From the cell containing the given text, extract its center point as (X, Y) coordinate. 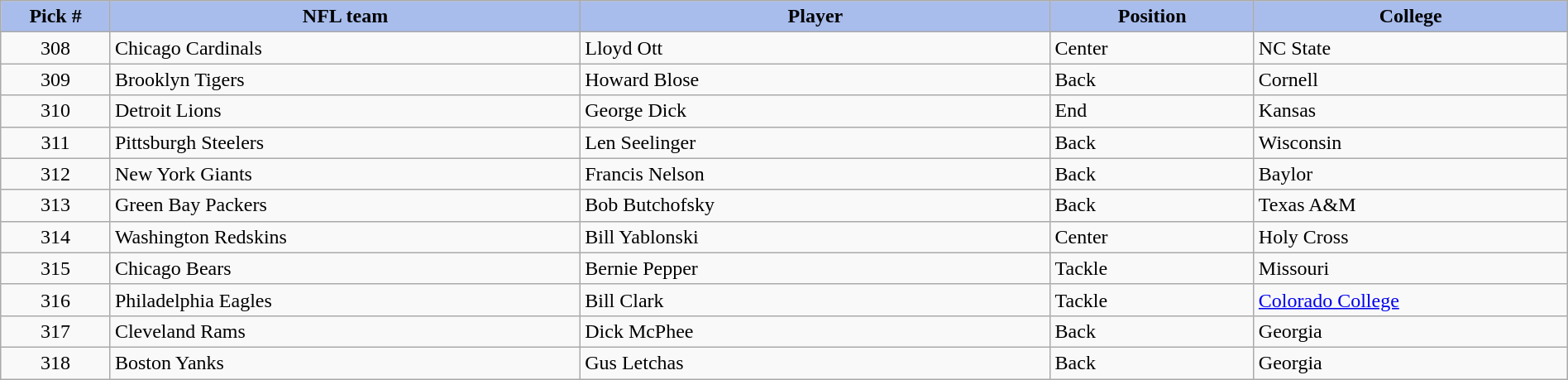
Brooklyn Tigers (345, 79)
Gus Letchas (815, 363)
Bernie Pepper (815, 268)
Dick McPhee (815, 331)
Philadelphia Eagles (345, 300)
314 (56, 237)
316 (56, 300)
College (1411, 17)
Washington Redskins (345, 237)
Holy Cross (1411, 237)
NFL team (345, 17)
Cleveland Rams (345, 331)
Wisconsin (1411, 142)
George Dick (815, 111)
Bill Clark (815, 300)
Position (1152, 17)
Chicago Bears (345, 268)
Detroit Lions (345, 111)
Player (815, 17)
308 (56, 48)
312 (56, 174)
Cornell (1411, 79)
Boston Yanks (345, 363)
309 (56, 79)
Len Seelinger (815, 142)
315 (56, 268)
NC State (1411, 48)
Francis Nelson (815, 174)
Howard Blose (815, 79)
New York Giants (345, 174)
Bill Yablonski (815, 237)
310 (56, 111)
Bob Butchofsky (815, 205)
318 (56, 363)
End (1152, 111)
Texas A&M (1411, 205)
Baylor (1411, 174)
Missouri (1411, 268)
Green Bay Packers (345, 205)
Chicago Cardinals (345, 48)
Pittsburgh Steelers (345, 142)
313 (56, 205)
311 (56, 142)
Lloyd Ott (815, 48)
317 (56, 331)
Kansas (1411, 111)
Colorado College (1411, 300)
Pick # (56, 17)
